Identify which cell holds the provided text, then report its (x, y) central coordinate. 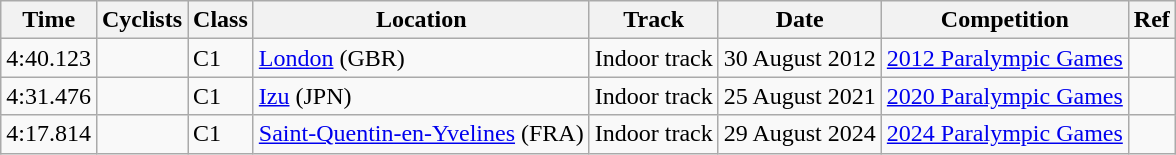
4:17.814 (49, 134)
Date (800, 20)
Competition (1004, 20)
Track (654, 20)
Izu (JPN) (421, 96)
Class (221, 20)
Saint-Quentin-en-Yvelines (FRA) (421, 134)
Cyclists (142, 20)
London (GBR) (421, 58)
Location (421, 20)
Time (49, 20)
29 August 2024 (800, 134)
2020 Paralympic Games (1004, 96)
30 August 2012 (800, 58)
4:40.123 (49, 58)
2012 Paralympic Games (1004, 58)
Ref (1152, 20)
2024 Paralympic Games (1004, 134)
4:31.476 (49, 96)
25 August 2021 (800, 96)
